For the text-containing cell, return its midpoint in [X, Y] coordinate format. 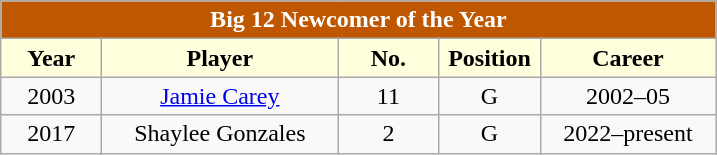
Career [628, 58]
Big 12 Newcomer of the Year [358, 20]
No. [388, 58]
2003 [52, 96]
Shaylee Gonzales [220, 134]
11 [388, 96]
2022–present [628, 134]
2 [388, 134]
Year [52, 58]
Player [220, 58]
2017 [52, 134]
Position [490, 58]
Jamie Carey [220, 96]
2002–05 [628, 96]
